Provide the [x, y] coordinate of the cell's center where the given text is located.  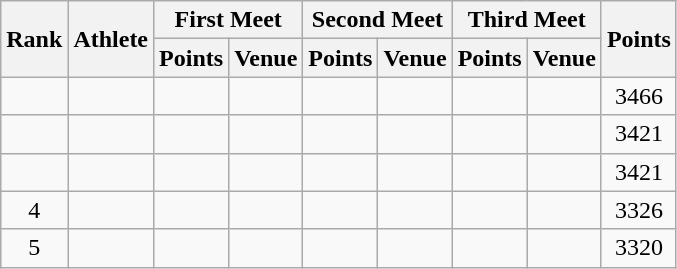
3466 [638, 96]
Rank [34, 39]
Second Meet [378, 20]
First Meet [228, 20]
3320 [638, 248]
4 [34, 210]
5 [34, 248]
Athlete [111, 39]
Third Meet [526, 20]
3326 [638, 210]
